Detect which cell encompasses the target text, then output its (X, Y) center coordinate. 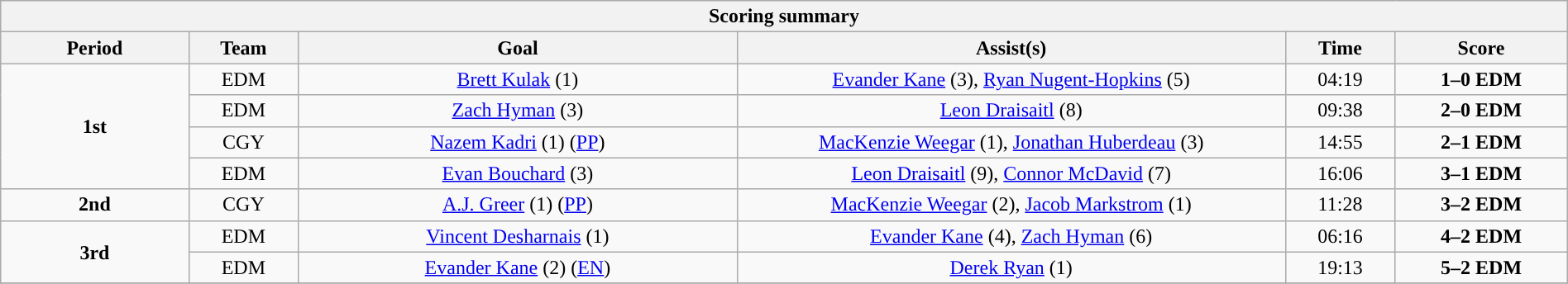
Period (94, 48)
Evander Kane (3), Ryan Nugent-Hopkins (5) (1011, 79)
1–0 EDM (1481, 79)
4–2 EDM (1481, 236)
Brett Kulak (1) (518, 79)
2–0 EDM (1481, 111)
3–2 EDM (1481, 205)
Vincent Desharnais (1) (518, 236)
Leon Draisaitl (9), Connor McDavid (7) (1011, 173)
Scoring summary (784, 17)
09:38 (1340, 111)
2–1 EDM (1481, 142)
14:55 (1340, 142)
Evan Bouchard (3) (518, 173)
Evander Kane (2) (EN) (518, 267)
11:28 (1340, 205)
2nd (94, 205)
Evander Kane (4), Zach Hyman (6) (1011, 236)
Zach Hyman (3) (518, 111)
MacKenzie Weegar (2), Jacob Markstrom (1) (1011, 205)
5–2 EDM (1481, 267)
Goal (518, 48)
04:19 (1340, 79)
19:13 (1340, 267)
3rd (94, 252)
06:16 (1340, 236)
16:06 (1340, 173)
Time (1340, 48)
A.J. Greer (1) (PP) (518, 205)
MacKenzie Weegar (1), Jonathan Huberdeau (3) (1011, 142)
Score (1481, 48)
Team (243, 48)
Assist(s) (1011, 48)
Leon Draisaitl (8) (1011, 111)
1st (94, 126)
Derek Ryan (1) (1011, 267)
3–1 EDM (1481, 173)
Nazem Kadri (1) (PP) (518, 142)
